Output the [x, y] coordinate of the center of the cell containing the given text.  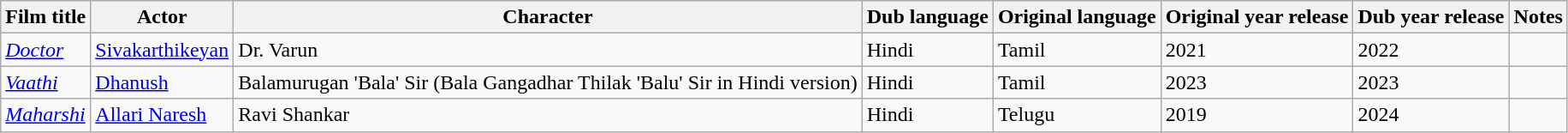
Dub language [928, 17]
Notes [1538, 17]
Allari Naresh [163, 115]
Doctor [46, 50]
2024 [1431, 115]
Dr. Varun [548, 50]
2021 [1256, 50]
Telugu [1077, 115]
Dhanush [163, 82]
2022 [1431, 50]
Dub year release [1431, 17]
Character [548, 17]
Actor [163, 17]
Maharshi [46, 115]
2019 [1256, 115]
Original year release [1256, 17]
Original language [1077, 17]
Ravi Shankar [548, 115]
Sivakarthikeyan [163, 50]
Film title [46, 17]
Balamurugan 'Bala' Sir (Bala Gangadhar Thilak 'Balu' Sir in Hindi version) [548, 82]
Vaathi [46, 82]
